Scan for the cell matching the given text and deliver its (X, Y) coordinate at center. 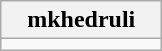
mkhedruli (82, 20)
